Locate the cell with the specified text and output its [X, Y] center coordinate. 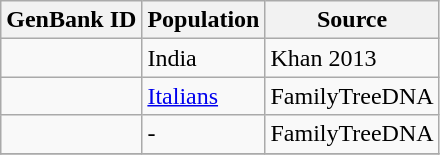
Source [352, 20]
Italians [204, 96]
Khan 2013 [352, 58]
- [204, 134]
India [204, 58]
GenBank ID [72, 20]
Population [204, 20]
